Scan for the cell matching the given text and deliver its (X, Y) coordinate at center. 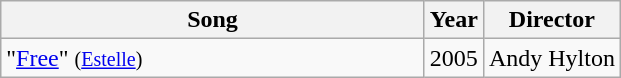
"Free" (Estelle) (213, 58)
Andy Hylton (552, 58)
Director (552, 20)
Year (454, 20)
2005 (454, 58)
Song (213, 20)
